Pinpoint the cell where the given text exists, returning its [X, Y] midpoint coordinate. 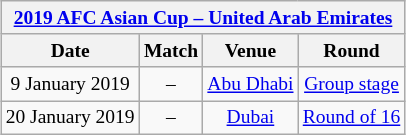
9 January 2019 [70, 84]
Match [170, 50]
2019 AFC Asian Cup – United Arab Emirates [203, 18]
Round [352, 50]
Abu Dhabi [250, 84]
Group stage [352, 84]
20 January 2019 [70, 118]
Date [70, 50]
Round of 16 [352, 118]
Dubai [250, 118]
Venue [250, 50]
